Detect which cell encompasses the target text, then output its [X, Y] center coordinate. 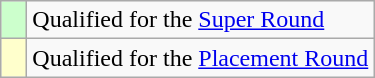
Qualified for the Placement Round [200, 58]
Qualified for the Super Round [200, 20]
